Determine the [x, y] coordinate at the center of the cell enclosing the given text.  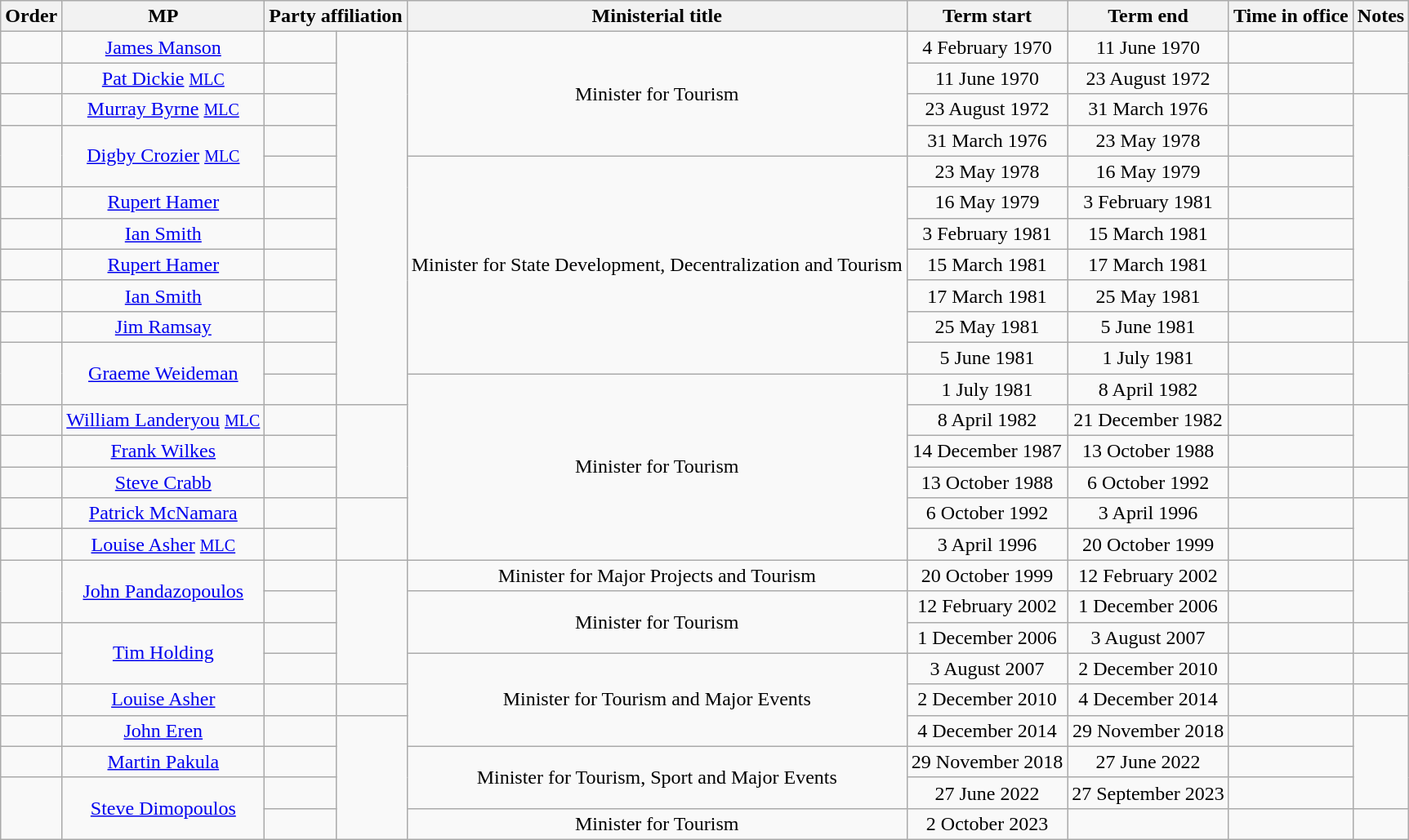
Digby Crozier MLC [163, 156]
James Manson [163, 47]
Minister for Major Projects and Tourism [657, 576]
Party affiliation [336, 16]
Jim Ramsay [163, 327]
14 December 1987 [987, 451]
Minister for Tourism and Major Events [657, 700]
2 October 2023 [987, 824]
Martin Pakula [163, 762]
Minister for State Development, Decentralization and Tourism [657, 264]
Minister for Tourism, Sport and Major Events [657, 777]
Tim Holding [163, 653]
Order [31, 16]
William Landeryou MLC [163, 420]
MP [163, 16]
John Pandazopoulos [163, 591]
4 February 1970 [987, 47]
Pat Dickie MLC [163, 78]
Ministerial title [657, 16]
Term start [987, 16]
Frank Wilkes [163, 451]
Graeme Weideman [163, 373]
27 September 2023 [1148, 793]
Louise Asher [163, 700]
Notes [1380, 16]
John Eren [163, 731]
Steve Dimopoulos [163, 808]
Louise Asher MLC [163, 544]
Time in office [1291, 16]
Steve Crabb [163, 482]
Patrick McNamara [163, 513]
Murray Byrne MLC [163, 109]
21 December 1982 [1148, 420]
Term end [1148, 16]
